Output the [X, Y] coordinate of the center of the cell containing the given text.  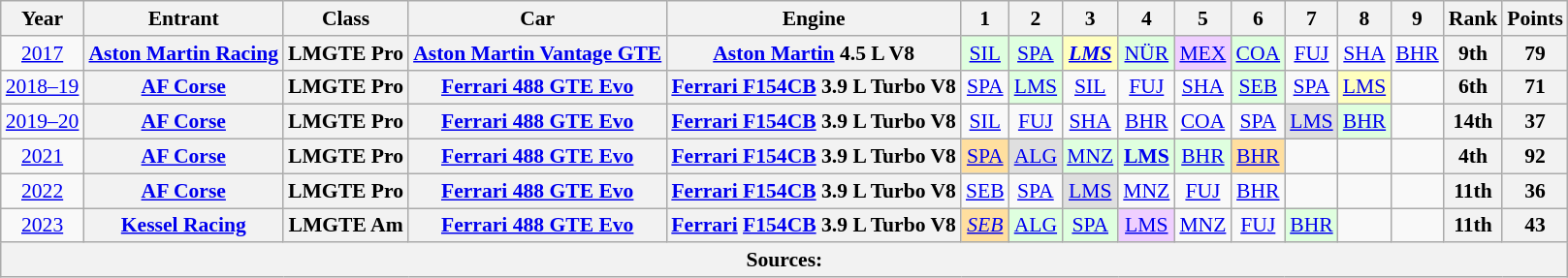
14th [1474, 122]
4 [1146, 18]
5 [1202, 18]
2021 [43, 157]
79 [1535, 53]
Rank [1474, 18]
LMGTE Am [345, 226]
43 [1535, 226]
4th [1474, 157]
2017 [43, 53]
2023 [43, 226]
92 [1535, 157]
Aston Martin Vantage GTE [537, 53]
MEX [1202, 53]
Aston Martin Racing [183, 53]
Year [43, 18]
1 [985, 18]
2018–19 [43, 87]
6th [1474, 87]
7 [1311, 18]
2019–20 [43, 122]
3 [1090, 18]
2022 [43, 191]
Points [1535, 18]
37 [1535, 122]
Class [345, 18]
9th [1474, 53]
2 [1036, 18]
9 [1418, 18]
Engine [814, 18]
Sources: [784, 261]
Entrant [183, 18]
36 [1535, 191]
6 [1258, 18]
Kessel Racing [183, 226]
8 [1365, 18]
NÜR [1146, 53]
Aston Martin 4.5 L V8 [814, 53]
71 [1535, 87]
Car [537, 18]
